Locate the cell with the specified text and output its (x, y) center coordinate. 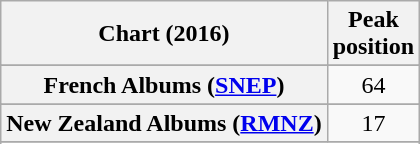
French Albums (SNEP) (164, 85)
New Zealand Albums (RMNZ) (164, 123)
Peak position (373, 34)
Chart (2016) (164, 34)
17 (373, 123)
64 (373, 85)
